Search for the cell housing the specified text and yield its (X, Y) center coordinate. 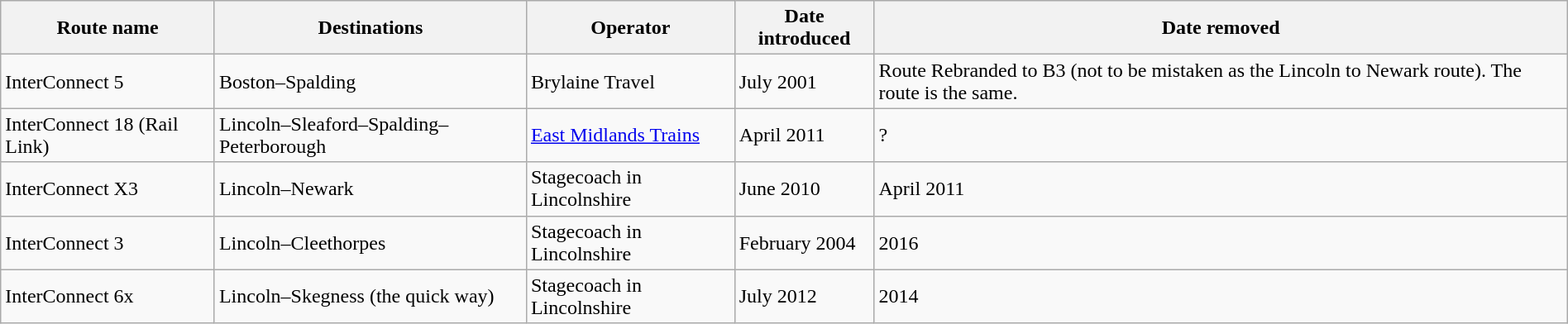
Lincoln–Cleethorpes (370, 243)
InterConnect 18 (Rail Link) (108, 136)
InterConnect 3 (108, 243)
InterConnect X3 (108, 188)
? (1221, 136)
Destinations (370, 28)
Operator (630, 28)
Lincoln–Sleaford–Spalding–Peterborough (370, 136)
Route Rebranded to B3 (not to be mistaken as the Lincoln to Newark route). The route is the same. (1221, 81)
2016 (1221, 243)
Boston–Spalding (370, 81)
July 2001 (804, 81)
February 2004 (804, 243)
July 2012 (804, 296)
Lincoln–Skegness (the quick way) (370, 296)
InterConnect 5 (108, 81)
Brylaine Travel (630, 81)
Date introduced (804, 28)
Lincoln–Newark (370, 188)
East Midlands Trains (630, 136)
Date removed (1221, 28)
June 2010 (804, 188)
2014 (1221, 296)
Route name (108, 28)
InterConnect 6x (108, 296)
